Return (X, Y) of the center of cell containing provided text 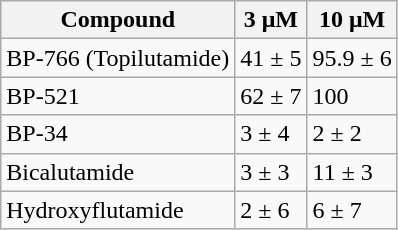
2 ± 6 (271, 210)
11 ± 3 (352, 172)
6 ± 7 (352, 210)
Compound (118, 20)
41 ± 5 (271, 58)
Bicalutamide (118, 172)
3 μM (271, 20)
10 μM (352, 20)
BP-34 (118, 134)
Hydroxyflutamide (118, 210)
BP-766 (Topilutamide) (118, 58)
3 ± 4 (271, 134)
100 (352, 96)
3 ± 3 (271, 172)
95.9 ± 6 (352, 58)
BP-521 (118, 96)
2 ± 2 (352, 134)
62 ± 7 (271, 96)
